Provide the (X, Y) coordinate of the cell's center where the given text is located.  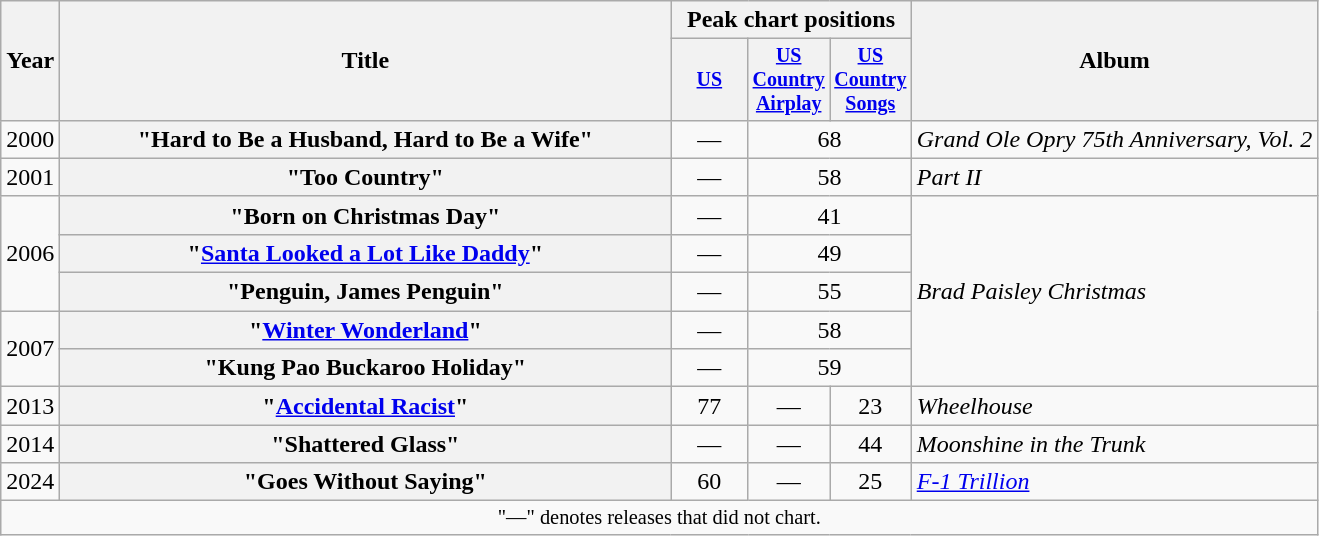
"Kung Pao Buckaroo Holiday" (366, 368)
US Country Songs (871, 80)
US Country Airplay (789, 80)
Moonshine in the Trunk (1114, 444)
Title (366, 61)
49 (830, 253)
"Too Country" (366, 177)
68 (830, 139)
2014 (30, 444)
44 (871, 444)
"Accidental Racist" (366, 406)
"Goes Without Saying" (366, 482)
60 (710, 482)
2024 (30, 482)
2006 (30, 253)
25 (871, 482)
2007 (30, 349)
"Santa Looked a Lot Like Daddy" (366, 253)
Year (30, 61)
Brad Paisley Christmas (1114, 291)
"—" denotes releases that did not chart. (660, 518)
Part II (1114, 177)
59 (830, 368)
"Shattered Glass" (366, 444)
Peak chart positions (791, 20)
2000 (30, 139)
55 (830, 292)
23 (871, 406)
"Winter Wonderland" (366, 330)
"Born on Christmas Day" (366, 215)
Grand Ole Opry 75th Anniversary, Vol. 2 (1114, 139)
F-1 Trillion (1114, 482)
41 (830, 215)
2013 (30, 406)
Album (1114, 61)
US (710, 80)
Wheelhouse (1114, 406)
"Hard to Be a Husband, Hard to Be a Wife" (366, 139)
"Penguin, James Penguin" (366, 292)
77 (710, 406)
2001 (30, 177)
